Find where the given text appears and provide that cell's center as (x, y) coordinate. 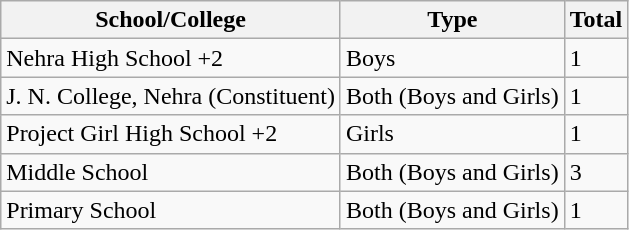
Total (596, 20)
Primary School (171, 210)
J. N. College, Nehra (Constituent) (171, 96)
Nehra High School +2 (171, 58)
Project Girl High School +2 (171, 134)
Type (452, 20)
Middle School (171, 172)
Girls (452, 134)
Boys (452, 58)
3 (596, 172)
School/College (171, 20)
